Search for the cell housing the specified text and yield its (X, Y) center coordinate. 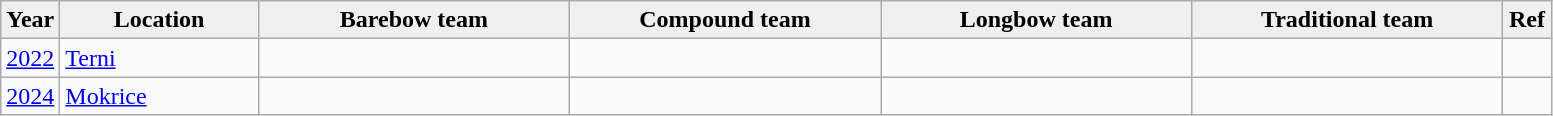
Compound team (724, 20)
Barebow team (414, 20)
Mokrice (160, 96)
Location (160, 20)
Ref (1528, 20)
Terni (160, 58)
2022 (30, 58)
Traditional team (1348, 20)
Longbow team (1036, 20)
2024 (30, 96)
Year (30, 20)
